Provide the (X, Y) coordinate of the cell's center where the given text is located.  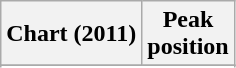
Peakposition (188, 34)
Chart (2011) (72, 34)
